Provide the [X, Y] coordinate of the cell's center where the given text is located.  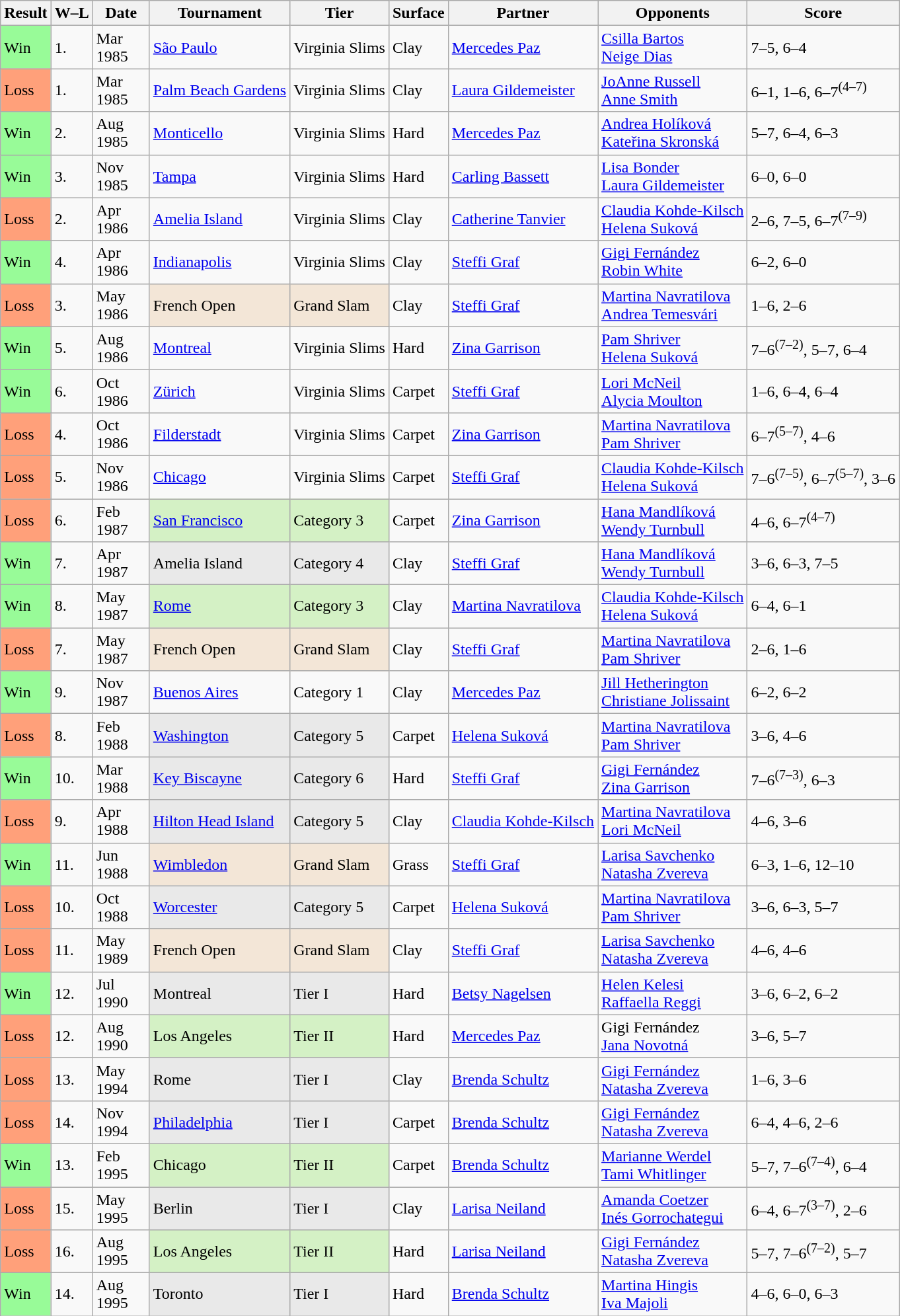
Gigi Fernández Robin White [673, 262]
1–6, 2–6 [823, 305]
Aug 1985 [121, 134]
Tampa [219, 176]
6–2, 6–2 [823, 693]
Berlin [219, 1208]
Betsy Nagelsen [523, 993]
May 1994 [121, 1079]
Claudia Kohde-Kilsch [523, 821]
Hilton Head Island [219, 821]
Pam Shriver Helena Suková [673, 348]
Tournament [219, 13]
May 1995 [121, 1208]
Feb 1987 [121, 520]
Apr 1988 [121, 821]
May 1989 [121, 950]
Catherine Tanvier [523, 219]
Category 6 [340, 779]
Martina Navratilova Lori McNeil [673, 821]
6–3, 1–6, 12–10 [823, 865]
1–6, 6–4, 6–4 [823, 391]
Opponents [673, 13]
3–6, 6–3, 5–7 [823, 907]
6–4, 4–6, 2–6 [823, 1122]
Zürich [219, 391]
6–7(5–7), 4–6 [823, 434]
Monticello [219, 134]
Category 4 [340, 563]
Washington [219, 735]
3–6, 5–7 [823, 1036]
Nov 1985 [121, 176]
Helen Kelesi Raffaella Reggi [673, 993]
Nov 1994 [121, 1122]
Date [121, 13]
Oct 1988 [121, 907]
Nov 1987 [121, 693]
1–6, 3–6 [823, 1079]
JoAnne Russell Anne Smith [673, 90]
5–7, 7–6(7–2), 5–7 [823, 1252]
Andrea Holíková Kateřina Skronská [673, 134]
Laura Gildemeister [523, 90]
Filderstadt [219, 434]
7–6(7–3), 6–3 [823, 779]
Marianne Werdel Tami Whitlinger [673, 1165]
Lisa Bonder Laura Gildemeister [673, 176]
Nov 1986 [121, 477]
Score [823, 13]
Gigi Fernández Zina Garrison [673, 779]
Buenos Aires [219, 693]
Indianapolis [219, 262]
Key Biscayne [219, 779]
Martina Navratilova [523, 607]
Jill Hetherington Christiane Jolissaint [673, 693]
Grass [418, 865]
Aug 1986 [121, 348]
Amanda Coetzer Inés Gorrochategui [673, 1208]
16. [71, 1252]
6–0, 6–0 [823, 176]
6–4, 6–7(3–7), 2–6 [823, 1208]
Martina Navratilova Andrea Temesvári [673, 305]
6–1, 1–6, 6–7(4–7) [823, 90]
2–6, 7–5, 6–7(7–9) [823, 219]
Jun 1988 [121, 865]
4–6, 3–6 [823, 821]
São Paulo [219, 48]
Toronto [219, 1294]
Apr 1987 [121, 563]
Result [26, 13]
5–7, 7–6(7–4), 6–4 [823, 1165]
4–6, 4–6 [823, 950]
2–6, 1–6 [823, 649]
Surface [418, 13]
3–6, 4–6 [823, 735]
3–6, 6–2, 6–2 [823, 993]
15. [71, 1208]
W–L [71, 13]
May 1986 [121, 305]
Worcester [219, 907]
Jul 1990 [121, 993]
Feb 1995 [121, 1165]
San Francisco [219, 520]
5–7, 6–4, 6–3 [823, 134]
Partner [523, 13]
7–6(7–5), 6–7(5–7), 3–6 [823, 477]
Palm Beach Gardens [219, 90]
7–6(7–2), 5–7, 6–4 [823, 348]
Philadelphia [219, 1122]
Carling Bassett [523, 176]
Aug 1990 [121, 1036]
Gigi Fernández Jana Novotná [673, 1036]
4–6, 6–7(4–7) [823, 520]
4–6, 6–0, 6–3 [823, 1294]
Martina Hingis Iva Majoli [673, 1294]
Feb 1988 [121, 735]
Category 1 [340, 693]
Mar 1988 [121, 779]
6–4, 6–1 [823, 607]
Wimbledon [219, 865]
Lori McNeil Alycia Moulton [673, 391]
7–5, 6–4 [823, 48]
6–2, 6–0 [823, 262]
Csilla Bartos Neige Dias [673, 48]
3–6, 6–3, 7–5 [823, 563]
Tier [340, 13]
